Capture the cell that displays the provided text and extract its (X, Y) central coordinate. 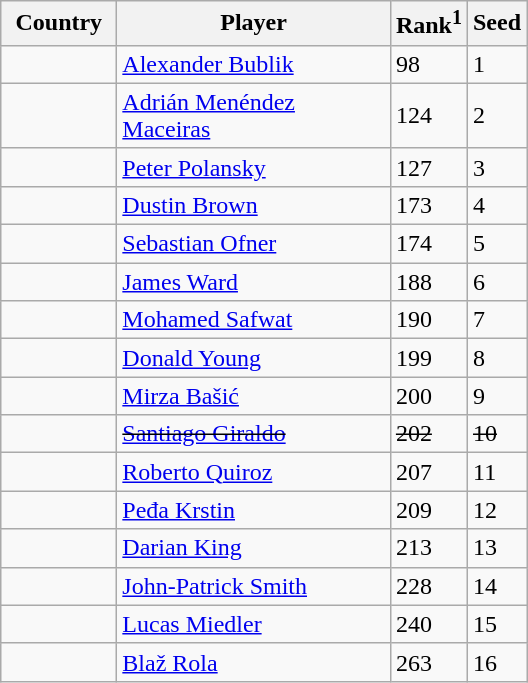
Country (59, 24)
228 (428, 586)
5 (496, 244)
200 (428, 396)
9 (496, 396)
Rank1 (428, 24)
Dustin Brown (254, 205)
6 (496, 282)
174 (428, 244)
Donald Young (254, 358)
3 (496, 167)
124 (428, 116)
Peter Polansky (254, 167)
8 (496, 358)
7 (496, 320)
263 (428, 662)
Santiago Giraldo (254, 434)
Alexander Bublik (254, 64)
13 (496, 548)
10 (496, 434)
James Ward (254, 282)
4 (496, 205)
John-Patrick Smith (254, 586)
Roberto Quiroz (254, 472)
Peđa Krstin (254, 510)
Blaž Rola (254, 662)
98 (428, 64)
202 (428, 434)
188 (428, 282)
1 (496, 64)
Adrián Menéndez Maceiras (254, 116)
173 (428, 205)
213 (428, 548)
209 (428, 510)
2 (496, 116)
Player (254, 24)
207 (428, 472)
240 (428, 624)
16 (496, 662)
Mohamed Safwat (254, 320)
127 (428, 167)
12 (496, 510)
Mirza Bašić (254, 396)
Darian King (254, 548)
15 (496, 624)
14 (496, 586)
11 (496, 472)
Seed (496, 24)
Sebastian Ofner (254, 244)
Lucas Miedler (254, 624)
190 (428, 320)
199 (428, 358)
